Locate the cell with the specified text and output its (x, y) center coordinate. 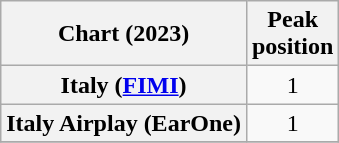
Peakposition (292, 34)
Chart (2023) (124, 34)
Italy (FIMI) (124, 85)
Italy Airplay (EarOne) (124, 123)
